Detect which cell encompasses the target text, then output its [x, y] center coordinate. 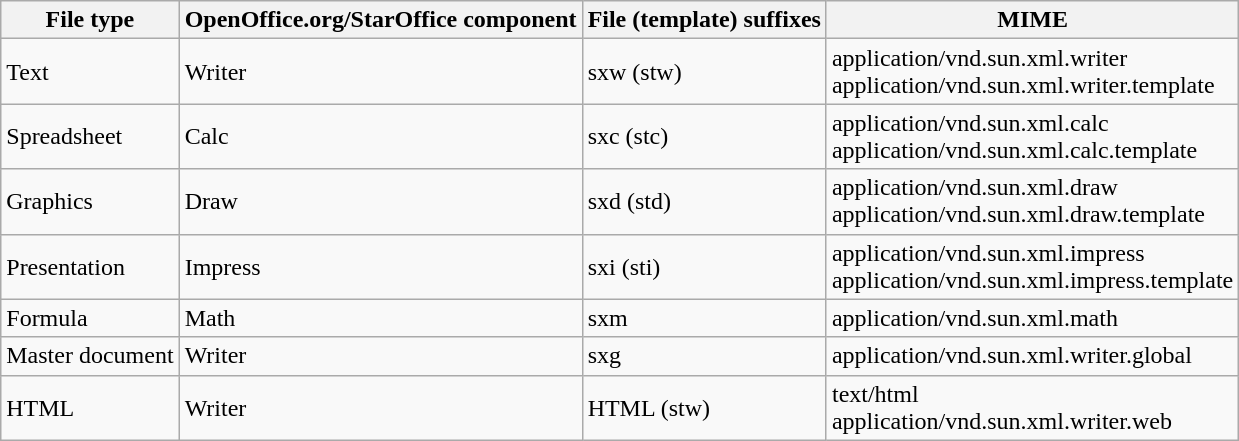
application/vnd.sun.xml.writerapplication/vnd.sun.xml.writer.template [1032, 72]
Formula [90, 318]
application/vnd.sun.xml.calcapplication/vnd.sun.xml.calc.template [1032, 136]
Calc [380, 136]
sxg [704, 356]
Master document [90, 356]
application/vnd.sun.xml.writer.global [1032, 356]
Impress [380, 266]
HTML (stw) [704, 408]
text/htmlapplication/vnd.sun.xml.writer.web [1032, 408]
Math [380, 318]
Text [90, 72]
OpenOffice.org/StarOffice component [380, 20]
sxw (stw) [704, 72]
application/vnd.sun.xml.impressapplication/vnd.sun.xml.impress.template [1032, 266]
MIME [1032, 20]
sxc (stc) [704, 136]
File (template) suffixes [704, 20]
Spreadsheet [90, 136]
Graphics [90, 202]
application/vnd.sun.xml.math [1032, 318]
HTML [90, 408]
sxi (sti) [704, 266]
Draw [380, 202]
sxd (std) [704, 202]
File type [90, 20]
Presentation [90, 266]
application/vnd.sun.xml.drawapplication/vnd.sun.xml.draw.template [1032, 202]
sxm [704, 318]
